From the cell containing the given text, extract its center point as [X, Y] coordinate. 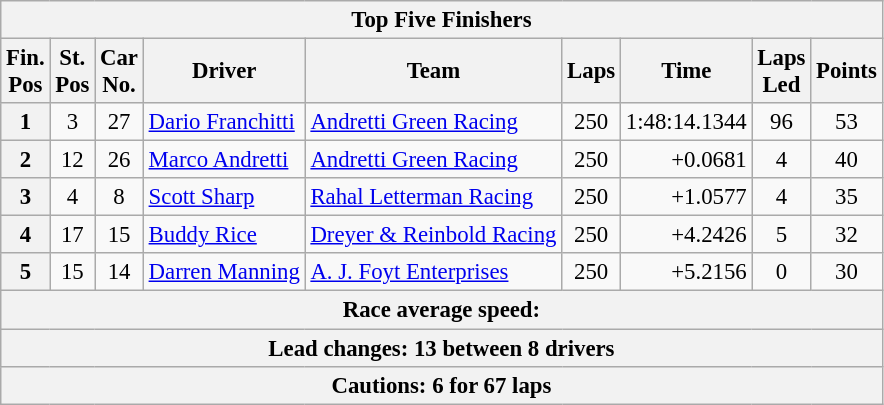
2 [26, 160]
+5.2156 [686, 273]
LapsLed [782, 72]
Darren Manning [224, 273]
8 [120, 197]
Buddy Rice [224, 235]
14 [120, 273]
+1.0577 [686, 197]
St.Pos [72, 72]
Points [846, 72]
1:48:14.1344 [686, 122]
1 [26, 122]
Lead changes: 13 between 8 drivers [442, 348]
A. J. Foyt Enterprises [434, 273]
26 [120, 160]
Time [686, 72]
0 [782, 273]
30 [846, 273]
Driver [224, 72]
32 [846, 235]
12 [72, 160]
Marco Andretti [224, 160]
27 [120, 122]
Top Five Finishers [442, 20]
Scott Sharp [224, 197]
+0.0681 [686, 160]
35 [846, 197]
Dreyer & Reinbold Racing [434, 235]
Cautions: 6 for 67 laps [442, 385]
Fin.Pos [26, 72]
96 [782, 122]
Dario Franchitti [224, 122]
CarNo. [120, 72]
Team [434, 72]
+4.2426 [686, 235]
17 [72, 235]
Rahal Letterman Racing [434, 197]
Laps [592, 72]
Race average speed: [442, 310]
53 [846, 122]
40 [846, 160]
